Provide the (X, Y) coordinate of the cell's center where the given text is located.  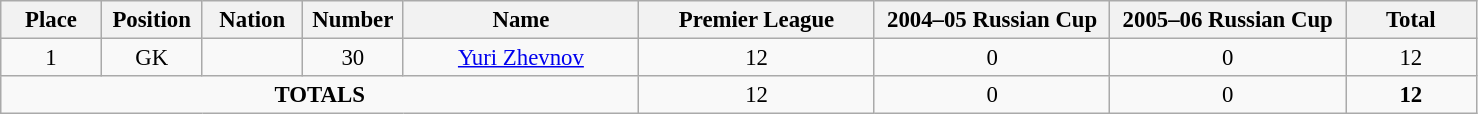
Name (521, 20)
GK (152, 58)
Premier League (757, 20)
Nation (252, 20)
Yuri Zhevnov (521, 58)
TOTALS (320, 95)
Place (52, 20)
Position (152, 20)
Total (1412, 20)
30 (354, 58)
1 (52, 58)
2005–06 Russian Cup (1228, 20)
2004–05 Russian Cup (992, 20)
Number (354, 20)
